Extract the [X, Y] coordinate from the center of the cell holding the provided text.  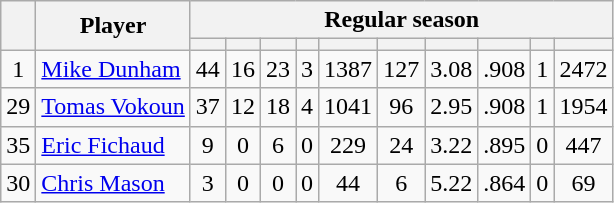
Mike Dunham [114, 69]
Chris Mason [114, 183]
Eric Fichaud [114, 145]
447 [584, 145]
69 [584, 183]
96 [402, 107]
127 [402, 69]
.895 [504, 145]
Regular season [402, 20]
24 [402, 145]
9 [208, 145]
1041 [348, 107]
30 [18, 183]
3.22 [452, 145]
12 [242, 107]
35 [18, 145]
2472 [584, 69]
229 [348, 145]
18 [278, 107]
.864 [504, 183]
4 [308, 107]
29 [18, 107]
23 [278, 69]
2.95 [452, 107]
16 [242, 69]
1954 [584, 107]
5.22 [452, 183]
37 [208, 107]
Player [114, 26]
3.08 [452, 69]
Tomas Vokoun [114, 107]
1387 [348, 69]
